Find where the given text appears and provide that cell's center as [X, Y] coordinate. 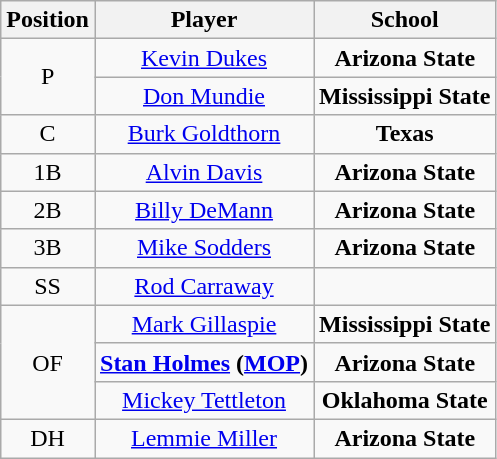
Kevin Dukes [204, 58]
OF [48, 362]
Lemmie Miller [204, 438]
SS [48, 286]
Texas [405, 134]
P [48, 77]
1B [48, 172]
Position [48, 20]
School [405, 20]
Stan Holmes (MOP) [204, 362]
DH [48, 438]
Mark Gillaspie [204, 324]
Don Mundie [204, 96]
Oklahoma State [405, 400]
Burk Goldthorn [204, 134]
Billy DeMann [204, 210]
Rod Carraway [204, 286]
Mickey Tettleton [204, 400]
Mike Sodders [204, 248]
C [48, 134]
2B [48, 210]
Alvin Davis [204, 172]
Player [204, 20]
3B [48, 248]
